For the text-containing cell, return its midpoint in (X, Y) coordinate format. 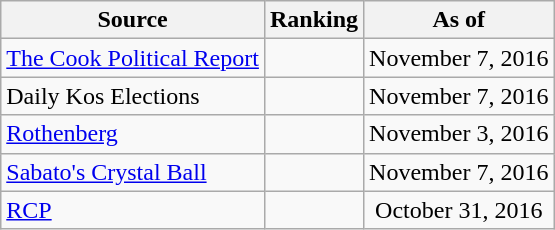
Ranking (314, 20)
November 3, 2016 (459, 134)
The Cook Political Report (133, 58)
October 31, 2016 (459, 210)
As of (459, 20)
Rothenberg (133, 134)
RCP (133, 210)
Source (133, 20)
Daily Kos Elections (133, 96)
Sabato's Crystal Ball (133, 172)
